Output the [x, y] coordinate of the center of the cell containing the given text.  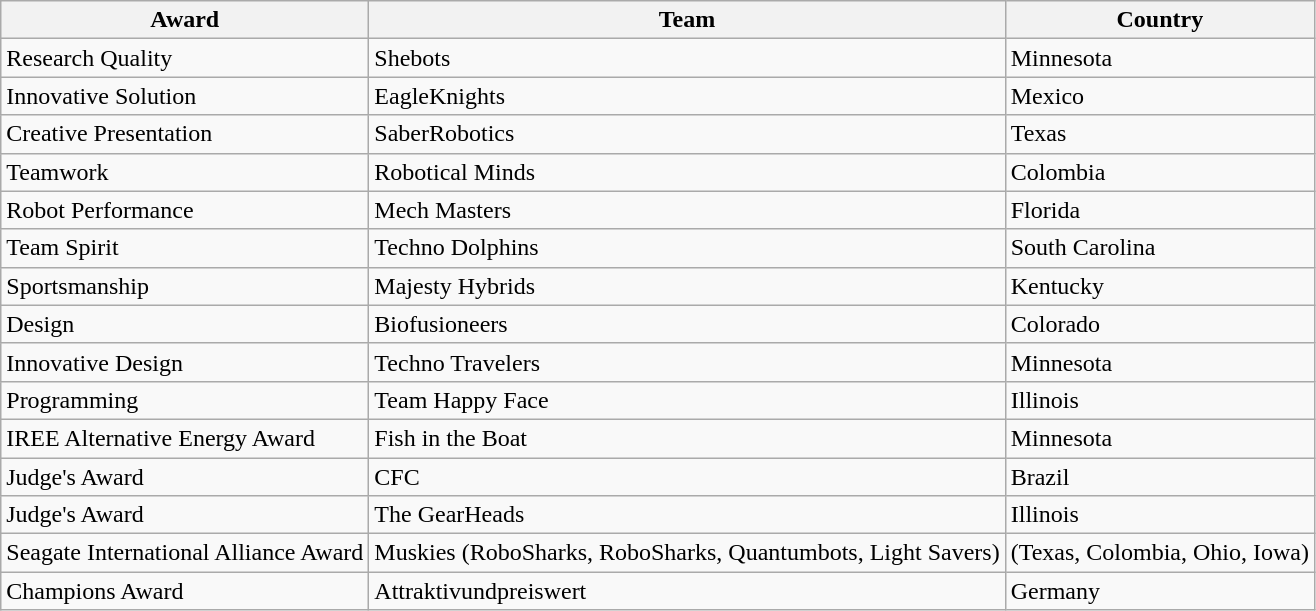
Team Happy Face [687, 400]
Colombia [1160, 172]
(Texas, Colombia, Ohio, Iowa) [1160, 553]
Fish in the Boat [687, 438]
SaberRobotics [687, 134]
Techno Dolphins [687, 248]
Champions Award [185, 591]
Germany [1160, 591]
Creative Presentation [185, 134]
Robot Performance [185, 210]
Country [1160, 20]
Research Quality [185, 58]
Florida [1160, 210]
Team [687, 20]
Sportsmanship [185, 286]
Kentucky [1160, 286]
Team Spirit [185, 248]
South Carolina [1160, 248]
The GearHeads [687, 515]
CFC [687, 477]
Teamwork [185, 172]
Colorado [1160, 324]
IREE Alternative Energy Award [185, 438]
Muskies (RoboSharks, RoboSharks, Quantumbots, Light Savers) [687, 553]
Texas [1160, 134]
Biofusioneers [687, 324]
EagleKnights [687, 96]
Innovative Solution [185, 96]
Robotical Minds [687, 172]
Majesty Hybrids [687, 286]
Shebots [687, 58]
Brazil [1160, 477]
Award [185, 20]
Techno Travelers [687, 362]
Design [185, 324]
Programming [185, 400]
Mexico [1160, 96]
Seagate International Alliance Award [185, 553]
Innovative Design [185, 362]
Attraktivundpreiswert [687, 591]
Mech Masters [687, 210]
